Capture the cell that displays the provided text and extract its (X, Y) central coordinate. 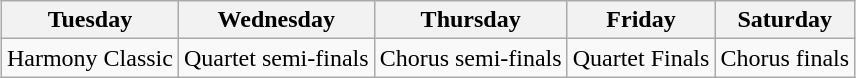
Chorus finals (785, 58)
Wednesday (276, 20)
Quartet Finals (641, 58)
Quartet semi-finals (276, 58)
Saturday (785, 20)
Friday (641, 20)
Harmony Classic (90, 58)
Thursday (470, 20)
Tuesday (90, 20)
Chorus semi-finals (470, 58)
